Provide the (X, Y) coordinate of the cell's center where the given text is located.  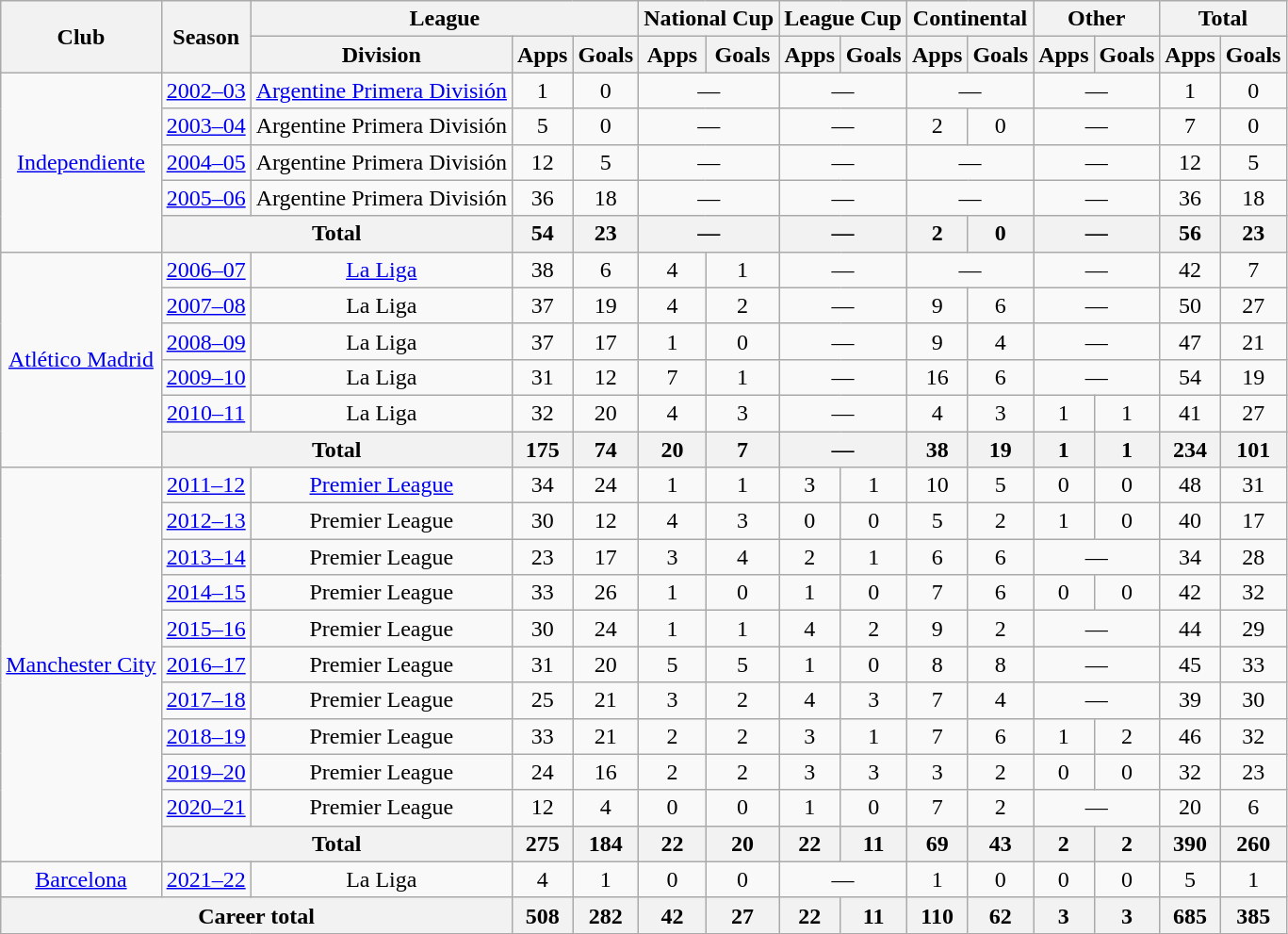
260 (1253, 844)
69 (937, 844)
2008–09 (205, 341)
46 (1190, 736)
40 (1190, 521)
275 (542, 844)
110 (937, 915)
685 (1190, 915)
2021–22 (205, 879)
29 (1253, 629)
Barcelona (81, 879)
50 (1190, 305)
43 (1001, 844)
2019–20 (205, 772)
56 (1190, 234)
Continental (970, 19)
2002–03 (205, 90)
2005–06 (205, 198)
2012–13 (205, 521)
Season (205, 37)
Club (81, 37)
2015–16 (205, 629)
74 (606, 450)
39 (1190, 700)
10 (937, 485)
League (445, 19)
44 (1190, 629)
2011–12 (205, 485)
282 (606, 915)
2009–10 (205, 377)
2003–04 (205, 126)
508 (542, 915)
390 (1190, 844)
2013–14 (205, 557)
2018–19 (205, 736)
41 (1190, 413)
Other (1097, 19)
175 (542, 450)
League Cup (843, 19)
25 (542, 700)
2010–11 (205, 413)
Atlético Madrid (81, 359)
2004–05 (205, 162)
2006–07 (205, 270)
184 (606, 844)
47 (1190, 341)
Manchester City (81, 665)
Career total (256, 915)
2016–17 (205, 664)
2007–08 (205, 305)
385 (1253, 915)
Independiente (81, 162)
48 (1190, 485)
101 (1253, 450)
National Cup (709, 19)
2014–15 (205, 593)
234 (1190, 450)
2020–21 (205, 808)
Division (381, 55)
62 (1001, 915)
26 (606, 593)
2017–18 (205, 700)
28 (1253, 557)
45 (1190, 664)
